Extract the [x, y] coordinate from the center of the cell holding the provided text.  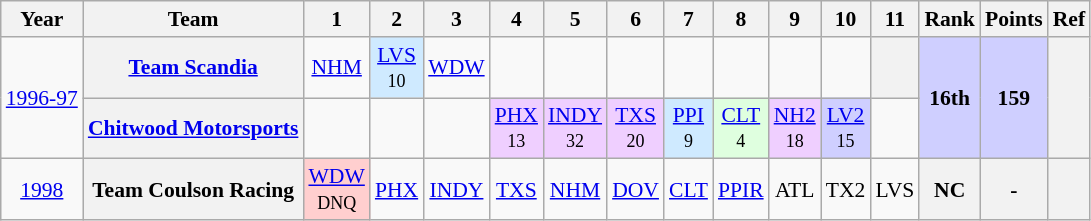
11 [894, 19]
2 [396, 19]
WDW [456, 68]
WDWDNQ [336, 190]
Year [42, 19]
Chitwood Motorsports [194, 128]
3 [456, 19]
7 [688, 19]
Points [1014, 19]
LVS [894, 190]
16th [950, 98]
4 [516, 19]
TXS [516, 190]
PHX [396, 190]
5 [575, 19]
NH218 [795, 128]
8 [741, 19]
ATL [795, 190]
Team [194, 19]
9 [795, 19]
LV215 [846, 128]
CLT [688, 190]
Team Coulson Racing [194, 190]
INDY32 [575, 128]
1998 [42, 190]
1 [336, 19]
6 [636, 19]
Team Scandia [194, 68]
NC [950, 190]
DOV [636, 190]
- [1014, 190]
Ref [1069, 19]
Rank [950, 19]
159 [1014, 98]
TXS20 [636, 128]
PPI9 [688, 128]
LVS10 [396, 68]
1996-97 [42, 98]
10 [846, 19]
CLT4 [741, 128]
PHX13 [516, 128]
PPIR [741, 190]
TX2 [846, 190]
INDY [456, 190]
